Pinpoint the cell where the given text exists, returning its [X, Y] midpoint coordinate. 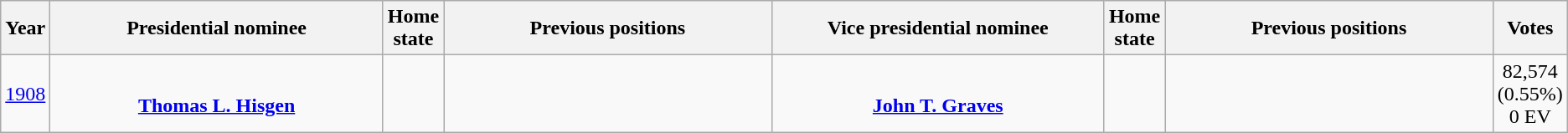
1908 [25, 94]
Year [25, 28]
Vice presidential nominee [938, 28]
Thomas L. Hisgen [217, 94]
Presidential nominee [217, 28]
Votes [1529, 28]
82,574 (0.55%)0 EV [1529, 94]
John T. Graves [938, 94]
